From the cell containing the given text, extract its center point as (X, Y) coordinate. 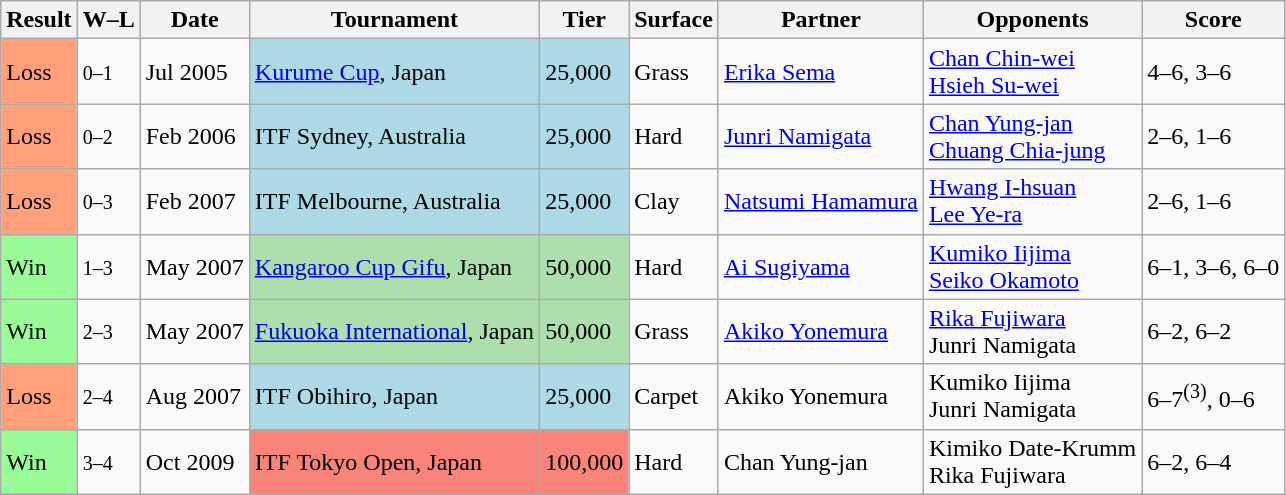
Surface (674, 20)
ITF Melbourne, Australia (394, 202)
Feb 2007 (194, 202)
Opponents (1032, 20)
Carpet (674, 396)
6–2, 6–4 (1214, 462)
Tier (584, 20)
Result (39, 20)
Tournament (394, 20)
Chan Chin-wei Hsieh Su-wei (1032, 72)
6–1, 3–6, 6–0 (1214, 266)
0–1 (108, 72)
Junri Namigata (820, 136)
4–6, 3–6 (1214, 72)
Fukuoka International, Japan (394, 332)
Kangaroo Cup Gifu, Japan (394, 266)
6–7(3), 0–6 (1214, 396)
Partner (820, 20)
ITF Tokyo Open, Japan (394, 462)
Kurume Cup, Japan (394, 72)
100,000 (584, 462)
2–4 (108, 396)
Oct 2009 (194, 462)
Ai Sugiyama (820, 266)
Rika Fujiwara Junri Namigata (1032, 332)
Chan Yung-jan (820, 462)
W–L (108, 20)
Kumiko Iijima Seiko Okamoto (1032, 266)
6–2, 6–2 (1214, 332)
Kimiko Date-Krumm Rika Fujiwara (1032, 462)
Date (194, 20)
Jul 2005 (194, 72)
Chan Yung-jan Chuang Chia-jung (1032, 136)
Clay (674, 202)
2–3 (108, 332)
3–4 (108, 462)
Natsumi Hamamura (820, 202)
Aug 2007 (194, 396)
ITF Sydney, Australia (394, 136)
Kumiko Iijima Junri Namigata (1032, 396)
0–2 (108, 136)
ITF Obihiro, Japan (394, 396)
Score (1214, 20)
1–3 (108, 266)
Hwang I-hsuan Lee Ye-ra (1032, 202)
Feb 2006 (194, 136)
Erika Sema (820, 72)
0–3 (108, 202)
